Locate the cell with the specified text and output its [x, y] center coordinate. 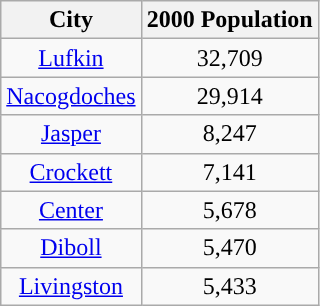
5,470 [230, 248]
Livingston [71, 286]
Center [71, 210]
7,141 [230, 172]
Jasper [71, 134]
8,247 [230, 134]
Diboll [71, 248]
32,709 [230, 58]
29,914 [230, 96]
2000 Population [230, 20]
Crockett [71, 172]
City [71, 20]
Lufkin [71, 58]
Nacogdoches [71, 96]
5,678 [230, 210]
5,433 [230, 286]
